Capture the cell that displays the provided text and extract its (x, y) central coordinate. 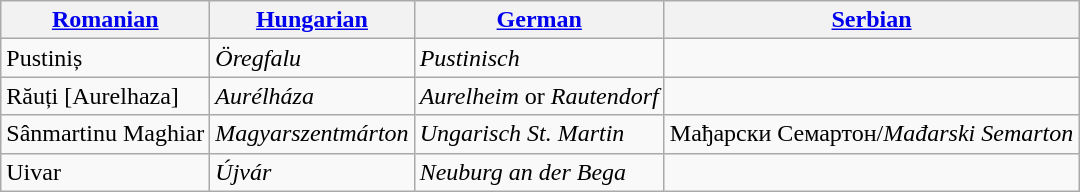
Uivar (106, 172)
Újvár (312, 172)
Aurelheim or Rautendorf (539, 96)
Hungarian (312, 20)
Aurélháza (312, 96)
Мађарски Семартон/Mađarski Semarton (871, 134)
Öregfalu (312, 58)
Sânmartinu Maghiar (106, 134)
Răuți [Aurelhaza] (106, 96)
Serbian (871, 20)
Pustiniș (106, 58)
Romanian (106, 20)
Ungarisch St. Martin (539, 134)
German (539, 20)
Pustinisch (539, 58)
Magyarszentmárton (312, 134)
Neuburg an der Bega (539, 172)
